Output the (x, y) coordinate of the center of the cell containing the given text.  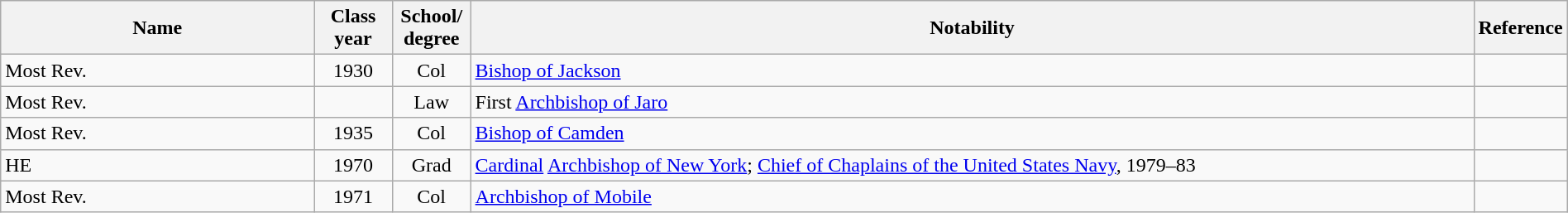
1930 (354, 70)
First Archbishop of Jaro (973, 102)
1970 (354, 165)
HE (157, 165)
1935 (354, 133)
Law (432, 102)
1971 (354, 196)
School/degree (432, 28)
Grad (432, 165)
Reference (1520, 28)
Bishop of Jackson (973, 70)
Cardinal Archbishop of New York; Chief of Chaplains of the United States Navy, 1979–83 (973, 165)
Name (157, 28)
Class year (354, 28)
Archbishop of Mobile (973, 196)
Bishop of Camden (973, 133)
Notability (973, 28)
